Return the [x, y] coordinate for the center point of the cell that contains the specified text.  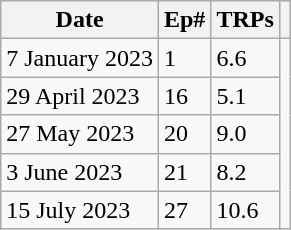
7 January 2023 [80, 58]
21 [184, 172]
15 July 2023 [80, 210]
1 [184, 58]
Ep# [184, 20]
6.6 [245, 58]
20 [184, 134]
5.1 [245, 96]
27 [184, 210]
TRPs [245, 20]
3 June 2023 [80, 172]
16 [184, 96]
29 April 2023 [80, 96]
10.6 [245, 210]
8.2 [245, 172]
9.0 [245, 134]
Date [80, 20]
27 May 2023 [80, 134]
